For the text-containing cell, return its midpoint in (X, Y) coordinate format. 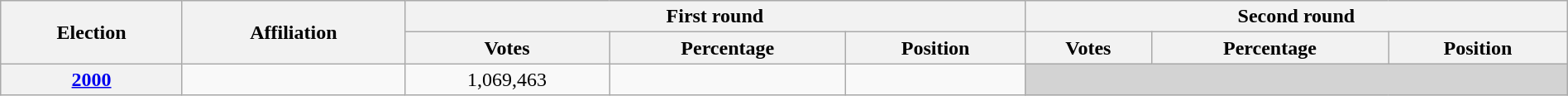
2000 (92, 79)
First round (715, 17)
Affiliation (293, 32)
1,069,463 (506, 79)
Second round (1296, 17)
Election (92, 32)
